Detect which cell encompasses the target text, then output its (x, y) center coordinate. 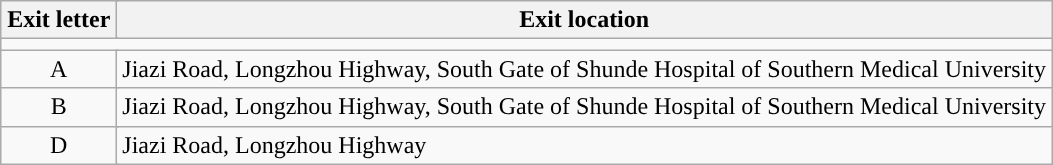
Jiazi Road, Longzhou Highway (584, 145)
D (59, 145)
Exit location (584, 20)
Exit letter (59, 20)
B (59, 107)
A (59, 69)
